Detect which cell encompasses the target text, then output its (X, Y) center coordinate. 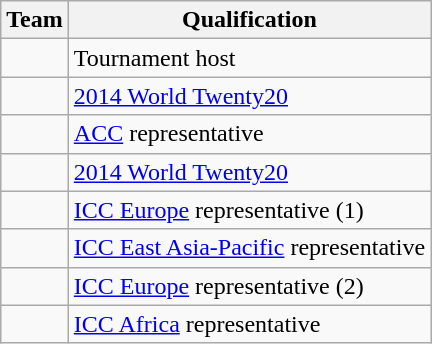
Team (35, 20)
Tournament host (249, 58)
Qualification (249, 20)
ICC Europe representative (1) (249, 210)
ICC Africa representative (249, 324)
ACC representative (249, 134)
ICC Europe representative (2) (249, 286)
ICC East Asia-Pacific representative (249, 248)
